Find where the given text appears and provide that cell's center as (X, Y) coordinate. 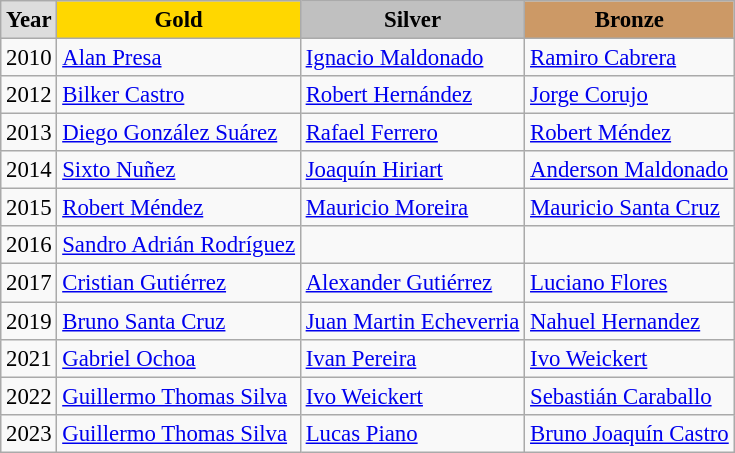
2017 (29, 283)
Ivan Pereira (412, 358)
Nahuel Hernandez (630, 321)
Joaquín Hiriart (412, 170)
Sandro Adrián Rodríguez (178, 245)
2023 (29, 433)
Ignacio Maldonado (412, 58)
2021 (29, 358)
2012 (29, 95)
2010 (29, 58)
2016 (29, 245)
Cristian Gutiérrez (178, 283)
Ramiro Cabrera (630, 58)
Sebastián Caraballo (630, 396)
2014 (29, 170)
Juan Martin Echeverria (412, 321)
Bronze (630, 20)
Anderson Maldonado (630, 170)
Bruno Santa Cruz (178, 321)
Gabriel Ochoa (178, 358)
Year (29, 20)
Lucas Piano (412, 433)
Alan Presa (178, 58)
Mauricio Santa Cruz (630, 208)
Mauricio Moreira (412, 208)
2015 (29, 208)
2019 (29, 321)
2013 (29, 133)
Alexander Gutiérrez (412, 283)
Rafael Ferrero (412, 133)
Jorge Corujo (630, 95)
Silver (412, 20)
Robert Hernández (412, 95)
Bruno Joaquín Castro (630, 433)
Sixto Nuñez (178, 170)
Luciano Flores (630, 283)
2022 (29, 396)
Gold (178, 20)
Diego González Suárez (178, 133)
Bilker Castro (178, 95)
